Locate the cell with the specified text and output its [x, y] center coordinate. 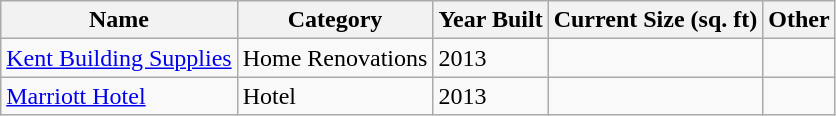
Current Size (sq. ft) [656, 20]
Name [119, 20]
Year Built [490, 20]
Hotel [335, 96]
Home Renovations [335, 58]
Other [799, 20]
Category [335, 20]
Kent Building Supplies [119, 58]
Marriott Hotel [119, 96]
